For the text-containing cell, return its midpoint in [x, y] coordinate format. 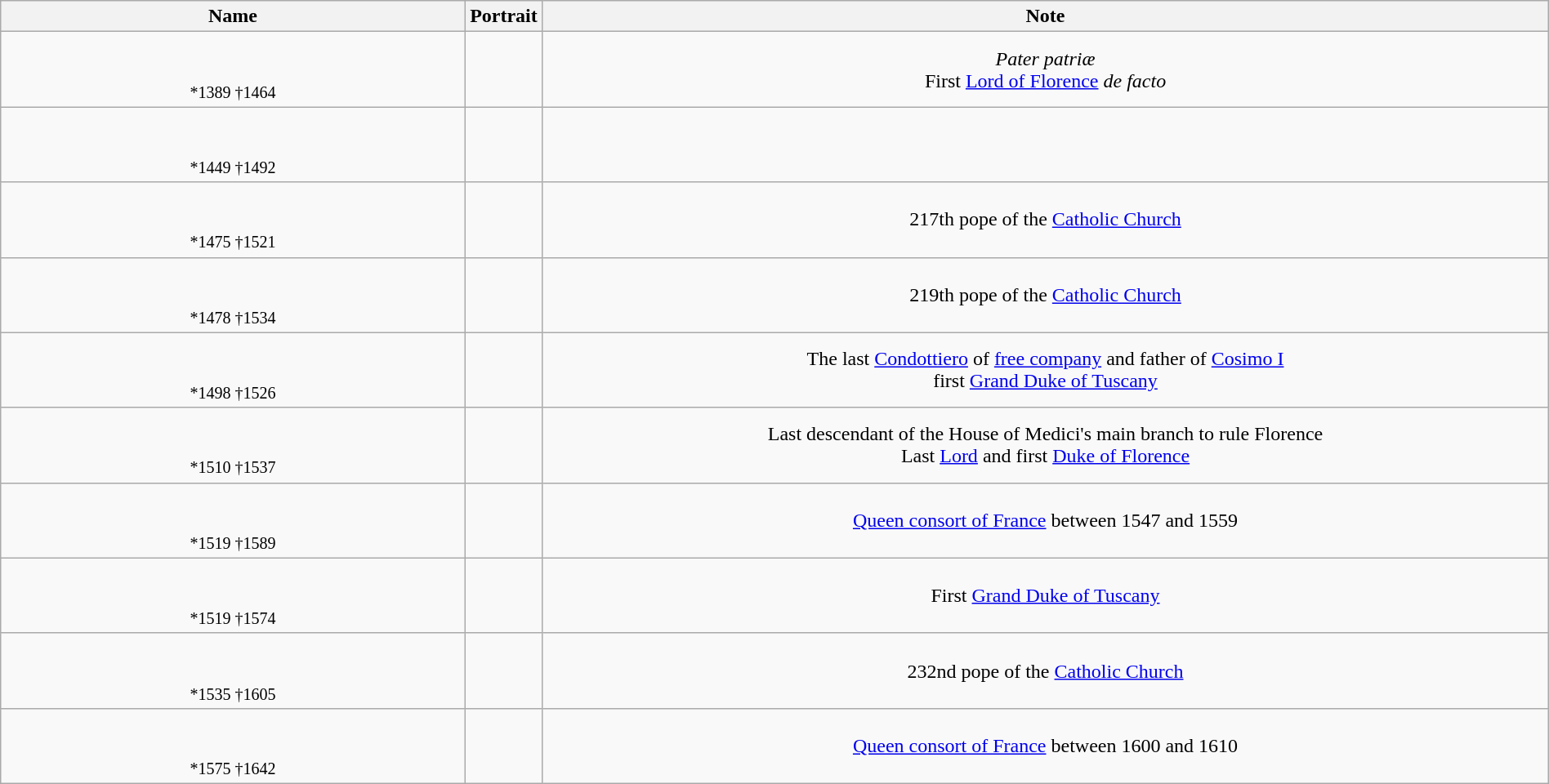
Queen consort of France between 1600 and 1610 [1046, 746]
Note [1046, 16]
First Grand Duke of Tuscany [1046, 595]
*1519 †1574 [233, 595]
Queen consort of France between 1547 and 1559 [1046, 520]
*1475 †1521 [233, 220]
Last descendant of the House of Medici's main branch to rule FlorenceLast Lord and first Duke of Florence [1046, 445]
217th pope of the Catholic Church [1046, 220]
Name [233, 16]
Portrait [503, 16]
*1575 †1642 [233, 746]
232nd pope of the Catholic Church [1046, 670]
*1519 †1589 [233, 520]
*1449 †1492 [233, 145]
*1389 †1464 [233, 69]
The last Condottiero of free company and father of Cosimo Ifirst Grand Duke of Tuscany [1046, 370]
*1510 †1537 [233, 445]
*1535 †1605 [233, 670]
*1478 †1534 [233, 295]
219th pope of the Catholic Church [1046, 295]
Pater patriæFirst Lord of Florence de facto [1046, 69]
*1498 †1526 [233, 370]
